For the text-containing cell, return its midpoint in (X, Y) coordinate format. 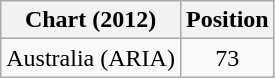
Australia (ARIA) (91, 58)
Position (227, 20)
73 (227, 58)
Chart (2012) (91, 20)
